Extract the [x, y] coordinate from the center of the cell holding the provided text.  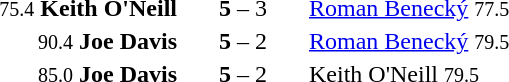
5 – 2 [244, 41]
